Provide the [X, Y] coordinate of the cell's center where the given text is located.  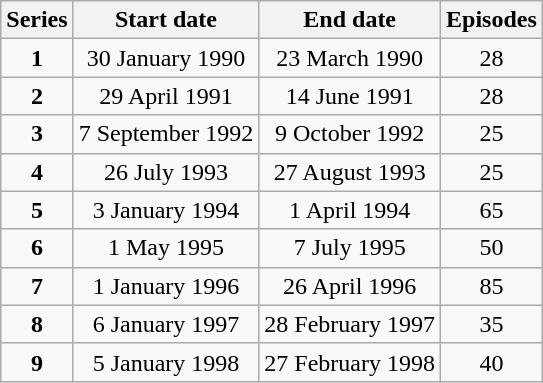
7 July 1995 [350, 248]
29 April 1991 [166, 96]
8 [37, 324]
5 [37, 210]
End date [350, 20]
4 [37, 172]
Start date [166, 20]
14 June 1991 [350, 96]
50 [492, 248]
7 September 1992 [166, 134]
9 October 1992 [350, 134]
30 January 1990 [166, 58]
26 July 1993 [166, 172]
1 May 1995 [166, 248]
85 [492, 286]
1 April 1994 [350, 210]
40 [492, 362]
65 [492, 210]
26 April 1996 [350, 286]
27 February 1998 [350, 362]
3 January 1994 [166, 210]
23 March 1990 [350, 58]
5 January 1998 [166, 362]
1 January 1996 [166, 286]
6 January 1997 [166, 324]
6 [37, 248]
Episodes [492, 20]
27 August 1993 [350, 172]
2 [37, 96]
35 [492, 324]
7 [37, 286]
1 [37, 58]
9 [37, 362]
Series [37, 20]
28 February 1997 [350, 324]
3 [37, 134]
